Determine the (x, y) coordinate at the center of the cell enclosing the given text.  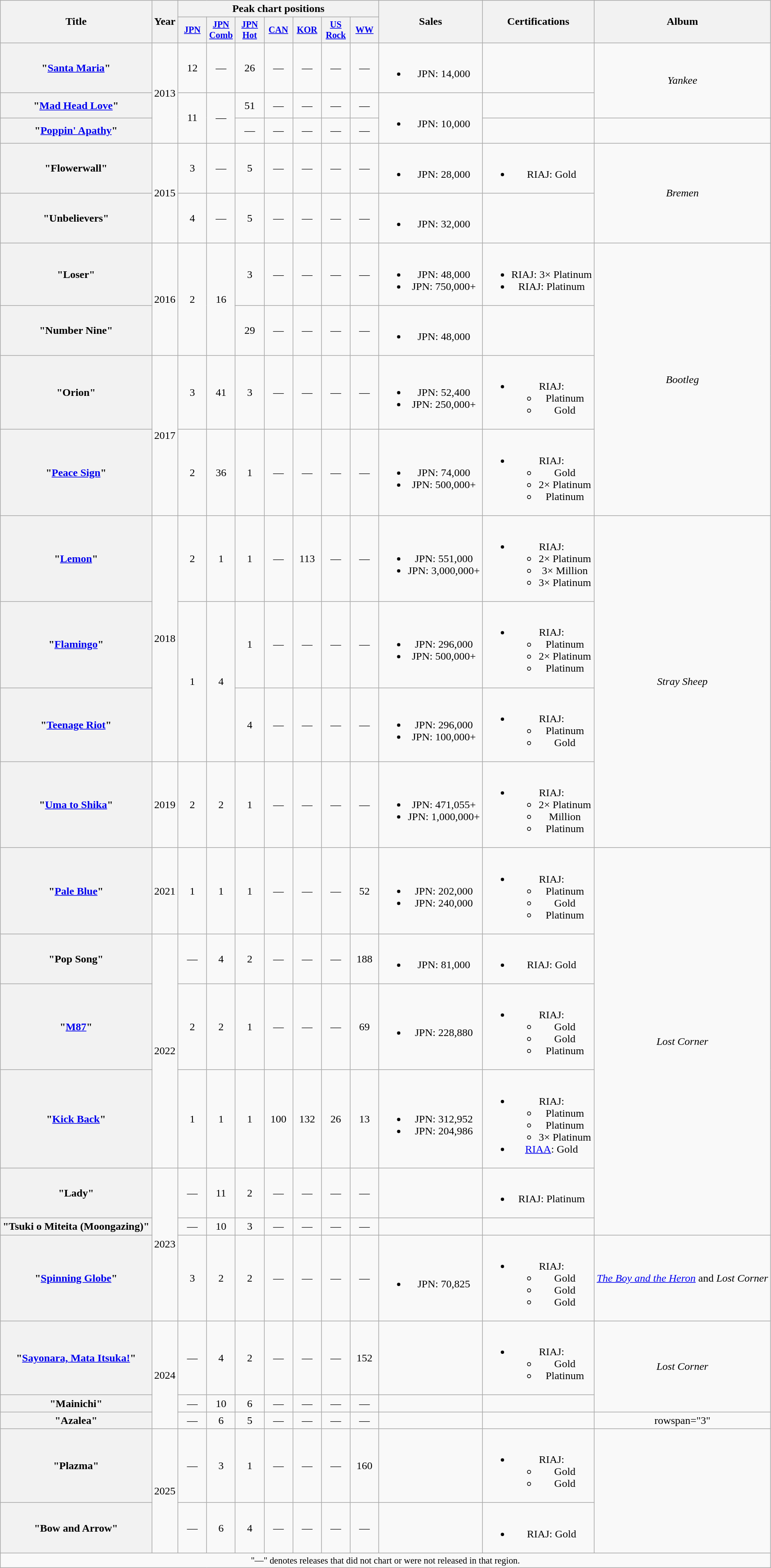
JPN: 312,952 JPN: 204,986 (430, 1119)
113 (307, 559)
Yankee (682, 80)
JPN: 296,000 JPN: 500,000+ (430, 645)
36 (221, 473)
"M87" (76, 1027)
JPN: 70,825 (430, 1278)
RIAJ: 3× Platinum RIAJ: Platinum (538, 274)
RIAJ:Gold 2× Platinum Platinum (538, 473)
"Santa Maria" (76, 67)
2015 (165, 193)
JPN: 296,000 JPN: 100,000+ (430, 724)
JPN: 81,000 (430, 958)
"Peace Sign" (76, 473)
RIAJ:Gold Platinum (538, 1358)
"Spinning Globe" (76, 1278)
152 (364, 1358)
132 (307, 1119)
JPN: 74,000 JPN: 500,000+ (430, 473)
JPN: 52,400 JPN: 250,000+ (430, 393)
JPN: 551,000 JPN: 3,000,000+ (430, 559)
Title (76, 22)
CAN (278, 30)
Certifications (538, 22)
Peak chart positions (278, 9)
RIAJ: Platinum (538, 1193)
JPN: 48,000 JPN: 750,000+ (430, 274)
Year (165, 22)
100 (278, 1119)
"Number Nine" (76, 331)
160 (364, 1466)
RIAJ:2× Platinum Million Platinum (538, 805)
"Sayonara, Mata Itsuka!" (76, 1358)
Stray Sheep (682, 682)
RIAJ:Platinum 2× Platinum Platinum (538, 645)
JPN: 202,000 JPN: 240,000 (430, 891)
"Loser" (76, 274)
RIAJ:Gold Gold Gold (538, 1278)
"Bow and Arrow" (76, 1528)
JPNHot (250, 30)
"Plazma" (76, 1466)
The Boy and the Heron and Lost Corner (682, 1278)
"Pop Song" (76, 958)
2022 (165, 1051)
"Kick Back" (76, 1119)
"—" denotes releases that did not chart or were not released in that region. (386, 1560)
rowspan="3" (682, 1420)
RIAJ:Platinum Gold Platinum (538, 891)
2023 (165, 1244)
51 (250, 106)
Bootleg (682, 379)
"Mad Head Love" (76, 106)
29 (250, 331)
2024 (165, 1375)
"Teenage Riot" (76, 724)
41 (221, 393)
JPN: 32,000 (430, 218)
JPN: 471,055+ JPN: 1,000,000+ (430, 805)
52 (364, 891)
JPNComb (221, 30)
2017 (165, 435)
US Rock (336, 30)
"Flowerwall" (76, 168)
"Lemon" (76, 559)
2019 (165, 805)
16 (221, 300)
12 (192, 67)
KOR (307, 30)
"Tsuki o Miteita (Moongazing)" (76, 1227)
RIAJ:2× Platinum 3× Million 3× Platinum (538, 559)
188 (364, 958)
WW (364, 30)
JPN: 10,000 (430, 118)
"Poppin' Apathy" (76, 130)
69 (364, 1027)
RIAJ:Platinum Platinum 3× Platinum RIAA: Gold (538, 1119)
2013 (165, 93)
RIAJ:Gold Gold (538, 1466)
"Lady" (76, 1193)
JPN: 14,000 (430, 67)
"Flamingo" (76, 645)
"Unbelievers" (76, 218)
"Azalea" (76, 1420)
13 (364, 1119)
JPN: 28,000 (430, 168)
RIAJ:Gold Gold Platinum (538, 1027)
JPN: 228,880 (430, 1027)
2016 (165, 300)
2025 (165, 1491)
"Orion" (76, 393)
2021 (165, 891)
2018 (165, 638)
"Uma to Shika" (76, 805)
Sales (430, 22)
JPN: 48,000 (430, 331)
JPN (192, 30)
Bremen (682, 193)
"Mainichi" (76, 1404)
Album (682, 22)
"Pale Blue" (76, 891)
